For the text-containing cell, return its midpoint in (X, Y) coordinate format. 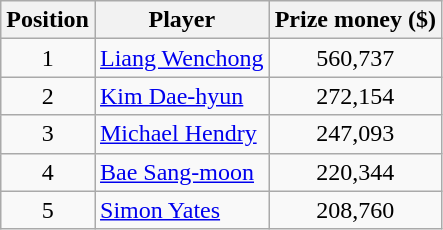
Position (48, 20)
Michael Hendry (182, 134)
3 (48, 134)
560,737 (355, 58)
1 (48, 58)
272,154 (355, 96)
Simon Yates (182, 210)
Bae Sang-moon (182, 172)
Liang Wenchong (182, 58)
4 (48, 172)
Player (182, 20)
Prize money ($) (355, 20)
2 (48, 96)
208,760 (355, 210)
247,093 (355, 134)
Kim Dae-hyun (182, 96)
5 (48, 210)
220,344 (355, 172)
